From the cell containing the given text, extract its center point as (x, y) coordinate. 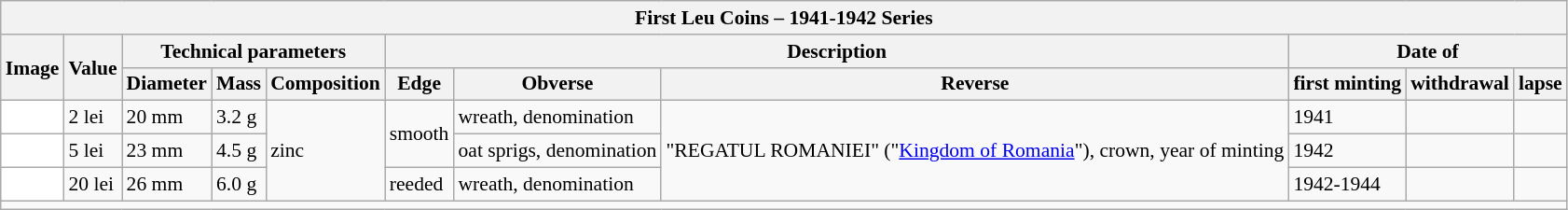
6.0 g (239, 184)
20 mm (167, 118)
First Leu Coins – 1941-1942 Series (784, 18)
withdrawal (1460, 84)
first minting (1347, 84)
Date of (1427, 51)
3.2 g (239, 118)
Mass (239, 84)
26 mm (167, 184)
5 lei (92, 151)
Value (92, 67)
Edge (420, 84)
23 mm (167, 151)
Reverse (975, 84)
Technical parameters (254, 51)
2 lei (92, 118)
lapse (1540, 84)
oat sprigs, denomination (557, 151)
1941 (1347, 118)
Image (33, 67)
4.5 g (239, 151)
smooth (420, 134)
Diameter (167, 84)
20 lei (92, 184)
Obverse (557, 84)
reeded (420, 184)
1942 (1347, 151)
Composition (325, 84)
zinc (325, 151)
Description (837, 51)
"REGATUL ROMANIEI" ("Kingdom of Romania"), crown, year of minting (975, 151)
1942-1944 (1347, 184)
